Output the [x, y] coordinate of the center of the cell containing the given text.  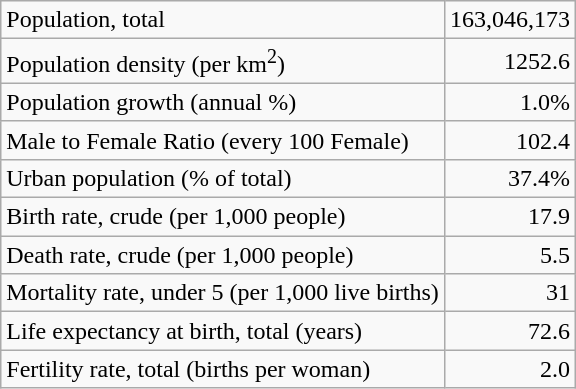
72.6 [510, 331]
Urban population (% of total) [223, 178]
2.0 [510, 369]
Population density (per km2) [223, 62]
1.0% [510, 102]
Population growth (annual %) [223, 102]
Fertility rate, total (births per woman) [223, 369]
31 [510, 293]
5.5 [510, 255]
Mortality rate, under 5 (per 1,000 live births) [223, 293]
17.9 [510, 217]
37.4% [510, 178]
1252.6 [510, 62]
Life expectancy at birth, total (years) [223, 331]
Death rate, crude (per 1,000 people) [223, 255]
Population, total [223, 20]
163,046,173 [510, 20]
102.4 [510, 140]
Birth rate, crude (per 1,000 people) [223, 217]
Male to Female Ratio (every 100 Female) [223, 140]
